Locate the cell with the specified text and output its (X, Y) center coordinate. 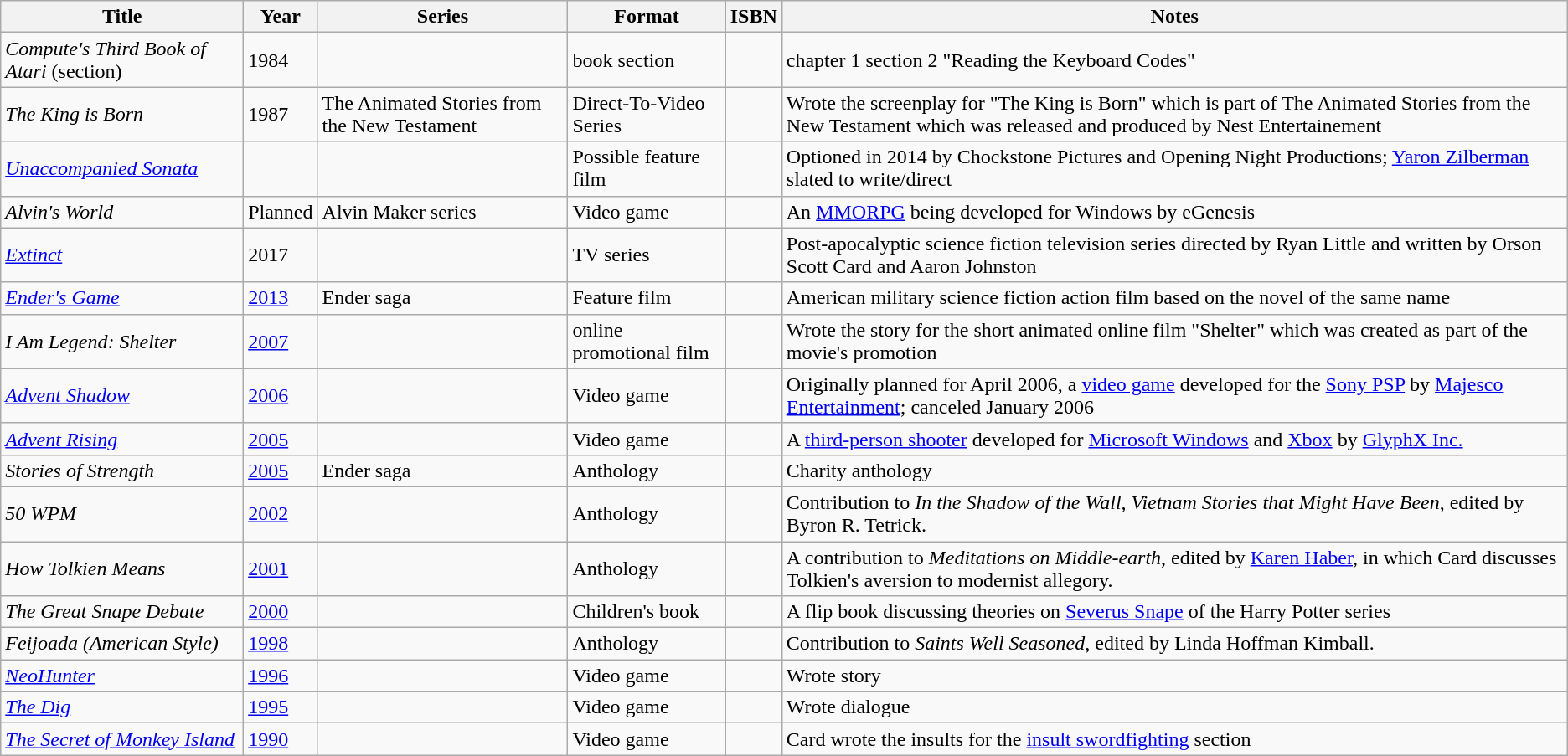
Compute's Third Book of Atari (section) (122, 60)
Year (281, 17)
2017 (281, 255)
1998 (281, 644)
The King is Born (122, 114)
The Animated Stories from the New Testament (442, 114)
An MMORPG being developed for Windows by eGenesis (1174, 212)
2007 (281, 342)
Wrote story (1174, 676)
Wrote dialogue (1174, 707)
Optioned in 2014 by Chockstone Pictures and Opening Night Productions; Yaron Zilberman slated to write/direct (1174, 169)
Advent Shadow (122, 395)
Feijoada (American Style) (122, 644)
Contribution to Saints Well Seasoned, edited by Linda Hoffman Kimball. (1174, 644)
chapter 1 section 2 "Reading the Keyboard Codes" (1174, 60)
Stories of Strength (122, 471)
ISBN (754, 17)
Possible feature film (647, 169)
Unaccompanied Sonata (122, 169)
1990 (281, 739)
Card wrote the insults for the insult swordfighting section (1174, 739)
2002 (281, 514)
2013 (281, 298)
Advent Rising (122, 439)
Notes (1174, 17)
2001 (281, 568)
A flip book discussing theories on Severus Snape of the Harry Potter series (1174, 612)
Contribution to In the Shadow of the Wall, Vietnam Stories that Might Have Been, edited by Byron R. Tetrick. (1174, 514)
Series (442, 17)
Format (647, 17)
A contribution to Meditations on Middle-earth, edited by Karen Haber, in which Card discusses Tolkien's aversion to modernist allegory. (1174, 568)
1984 (281, 60)
American military science fiction action film based on the novel of the same name (1174, 298)
2000 (281, 612)
Planned (281, 212)
The Great Snape Debate (122, 612)
Alvin's World (122, 212)
I Am Legend: Shelter (122, 342)
Originally planned for April 2006, a video game developed for the Sony PSP by Majesco Entertainment; canceled January 2006 (1174, 395)
1995 (281, 707)
A third-person shooter developed for Microsoft Windows and Xbox by GlyphX Inc. (1174, 439)
Title (122, 17)
online promotional film (647, 342)
Charity anthology (1174, 471)
Direct-To-Video Series (647, 114)
The Dig (122, 707)
Wrote the story for the short animated online film "Shelter" which was created as part of the movie's promotion (1174, 342)
2006 (281, 395)
book section (647, 60)
The Secret of Monkey Island (122, 739)
Feature film (647, 298)
50 WPM (122, 514)
Ender's Game (122, 298)
Alvin Maker series (442, 212)
Children's book (647, 612)
Extinct (122, 255)
Post-apocalyptic science fiction television series directed by Ryan Little and written by Orson Scott Card and Aaron Johnston (1174, 255)
NeoHunter (122, 676)
TV series (647, 255)
How Tolkien Means (122, 568)
1987 (281, 114)
1996 (281, 676)
